Provide the (X, Y) coordinate of the cell's center where the given text is located.  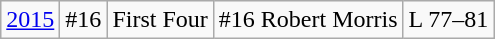
L 77–81 (448, 20)
2015 (30, 20)
First Four (160, 20)
#16 (84, 20)
#16 Robert Morris (308, 20)
